Capture the cell that displays the provided text and extract its (x, y) central coordinate. 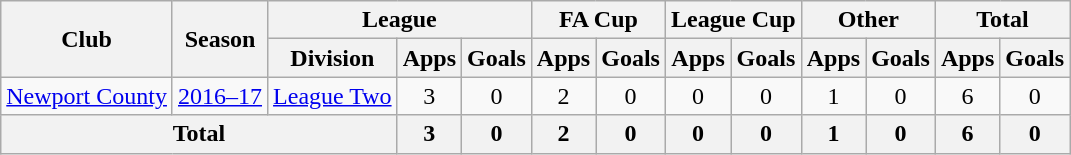
League Cup (733, 20)
Newport County (87, 96)
Season (220, 39)
League Two (333, 96)
FA Cup (598, 20)
Division (333, 58)
Other (868, 20)
League (400, 20)
2016–17 (220, 96)
Club (87, 39)
